Return (X, Y) of the center of cell containing provided text 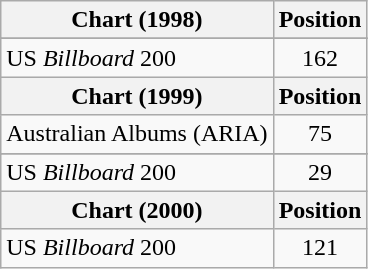
162 (320, 58)
Chart (1999) (137, 96)
Australian Albums (ARIA) (137, 134)
29 (320, 172)
121 (320, 248)
75 (320, 134)
Chart (1998) (137, 20)
Chart (2000) (137, 210)
